Extract the (X, Y) coordinate from the center of the cell holding the provided text.  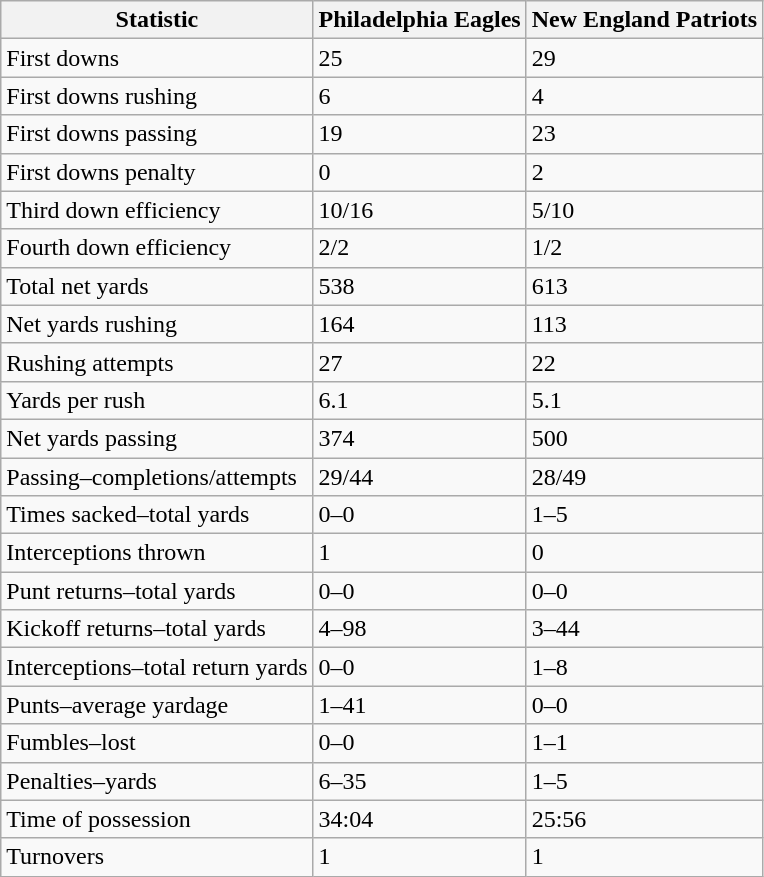
29 (644, 58)
New England Patriots (644, 20)
Penalties–yards (157, 781)
Interceptions thrown (157, 553)
4 (644, 96)
27 (420, 362)
1–41 (420, 705)
Times sacked–total yards (157, 515)
28/49 (644, 477)
Net yards passing (157, 438)
2 (644, 172)
22 (644, 362)
Fumbles–lost (157, 743)
164 (420, 324)
3–44 (644, 629)
Fourth down efficiency (157, 248)
5.1 (644, 400)
Time of possession (157, 819)
Punt returns–total yards (157, 591)
1–1 (644, 743)
113 (644, 324)
Interceptions–total return yards (157, 667)
25:56 (644, 819)
6 (420, 96)
2/2 (420, 248)
Turnovers (157, 857)
613 (644, 286)
Yards per rush (157, 400)
First downs penalty (157, 172)
Third down efficiency (157, 210)
10/16 (420, 210)
19 (420, 134)
First downs (157, 58)
Punts–average yardage (157, 705)
34:04 (420, 819)
First downs rushing (157, 96)
538 (420, 286)
23 (644, 134)
First downs passing (157, 134)
Statistic (157, 20)
Net yards rushing (157, 324)
4–98 (420, 629)
Kickoff returns–total yards (157, 629)
374 (420, 438)
6–35 (420, 781)
1/2 (644, 248)
Passing–completions/attempts (157, 477)
500 (644, 438)
5/10 (644, 210)
Rushing attempts (157, 362)
Total net yards (157, 286)
Philadelphia Eagles (420, 20)
6.1 (420, 400)
29/44 (420, 477)
1–8 (644, 667)
25 (420, 58)
